Return the [X, Y] coordinate for the center point of the cell that contains the specified text.  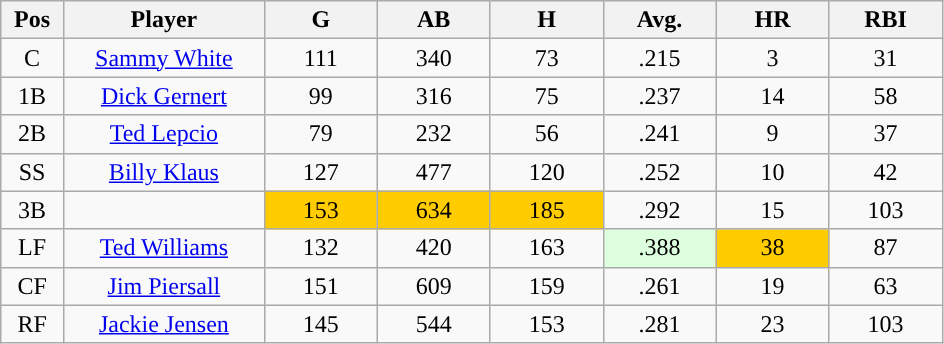
634 [434, 210]
145 [320, 324]
3B [32, 210]
.388 [660, 248]
23 [772, 324]
10 [772, 172]
79 [320, 134]
132 [320, 248]
420 [434, 248]
544 [434, 324]
Dick Gernert [164, 96]
CF [32, 286]
87 [886, 248]
31 [886, 58]
14 [772, 96]
Ted Williams [164, 248]
Billy Klaus [164, 172]
AB [434, 20]
H [546, 20]
Pos [32, 20]
56 [546, 134]
42 [886, 172]
.252 [660, 172]
HR [772, 20]
111 [320, 58]
Player [164, 20]
3 [772, 58]
37 [886, 134]
.292 [660, 210]
RBI [886, 20]
75 [546, 96]
58 [886, 96]
LF [32, 248]
9 [772, 134]
63 [886, 286]
SS [32, 172]
RF [32, 324]
G [320, 20]
Sammy White [164, 58]
73 [546, 58]
Ted Lepcio [164, 134]
Jackie Jensen [164, 324]
.281 [660, 324]
609 [434, 286]
340 [434, 58]
163 [546, 248]
316 [434, 96]
1B [32, 96]
2B [32, 134]
232 [434, 134]
38 [772, 248]
.237 [660, 96]
120 [546, 172]
151 [320, 286]
.215 [660, 58]
.261 [660, 286]
.241 [660, 134]
99 [320, 96]
Avg. [660, 20]
Jim Piersall [164, 286]
15 [772, 210]
477 [434, 172]
185 [546, 210]
127 [320, 172]
C [32, 58]
159 [546, 286]
19 [772, 286]
